Output the [x, y] coordinate of the center of the cell containing the given text.  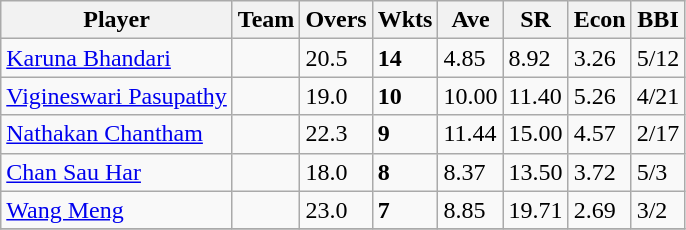
14 [405, 58]
13.50 [536, 172]
2.69 [600, 210]
Wkts [405, 20]
Ave [470, 20]
11.44 [470, 134]
5/3 [658, 172]
15.00 [536, 134]
Econ [600, 20]
Chan Sau Har [117, 172]
18.0 [336, 172]
Nathakan Chantham [117, 134]
BBI [658, 20]
Player [117, 20]
4.85 [470, 58]
5/12 [658, 58]
22.3 [336, 134]
Wang Meng [117, 210]
5.26 [600, 96]
Karuna Bhandari [117, 58]
3.26 [600, 58]
10 [405, 96]
8.85 [470, 210]
8.92 [536, 58]
4.57 [600, 134]
19.0 [336, 96]
4/21 [658, 96]
20.5 [336, 58]
3.72 [600, 172]
9 [405, 134]
7 [405, 210]
3/2 [658, 210]
2/17 [658, 134]
8.37 [470, 172]
11.40 [536, 96]
SR [536, 20]
8 [405, 172]
Team [266, 20]
23.0 [336, 210]
Overs [336, 20]
19.71 [536, 210]
Vigineswari Pasupathy [117, 96]
10.00 [470, 96]
